Identify which cell holds the provided text, then report its (x, y) central coordinate. 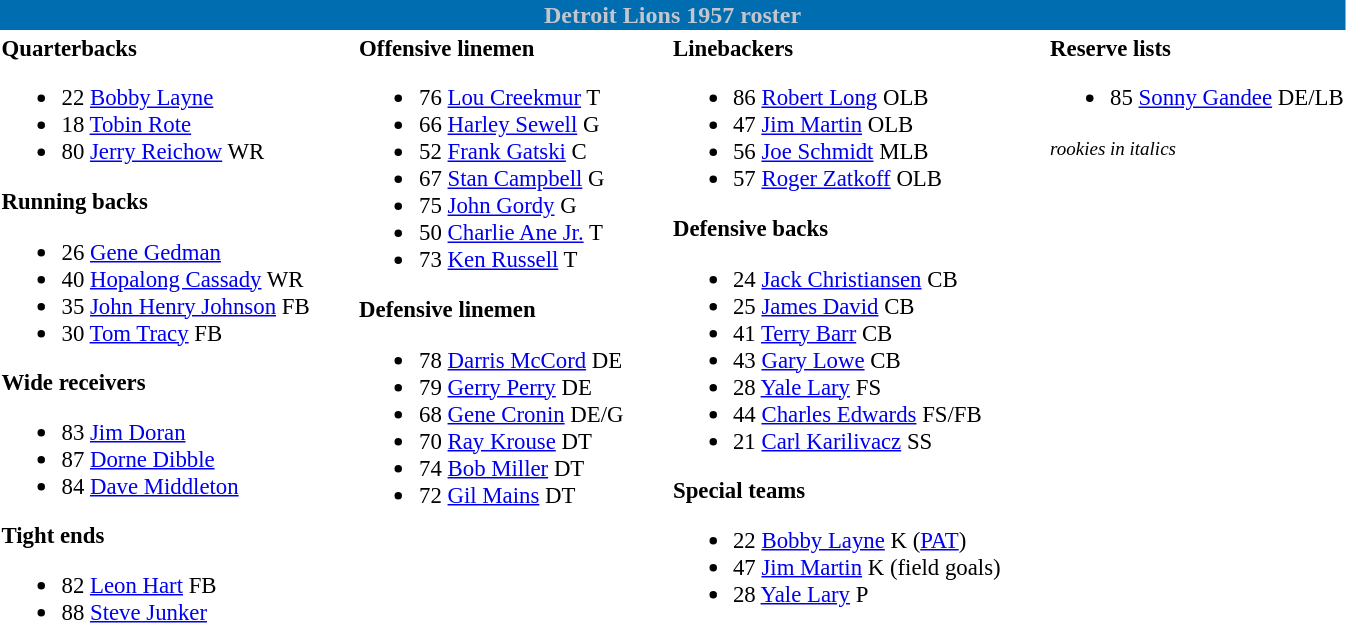
Detroit Lions 1957 roster (672, 15)
